Provide the (x, y) coordinate of the cell's center where the given text is located.  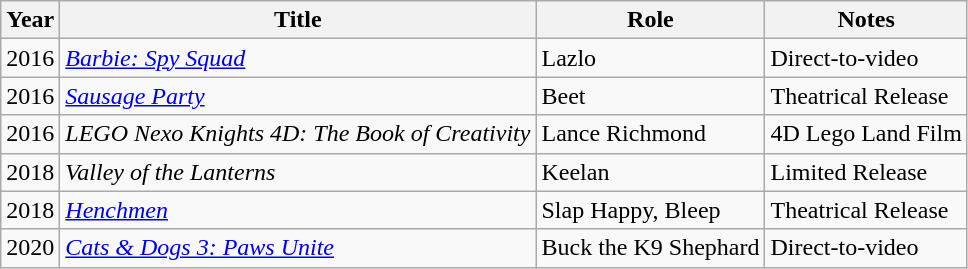
Year (30, 20)
Barbie: Spy Squad (298, 58)
Beet (650, 96)
Cats & Dogs 3: Paws Unite (298, 248)
Sausage Party (298, 96)
Buck the K9 Shephard (650, 248)
Role (650, 20)
Valley of the Lanterns (298, 172)
4D Lego Land Film (866, 134)
Title (298, 20)
Lance Richmond (650, 134)
Lazlo (650, 58)
Keelan (650, 172)
Notes (866, 20)
Slap Happy, Bleep (650, 210)
2020 (30, 248)
LEGO Nexo Knights 4D: The Book of Creativity (298, 134)
Henchmen (298, 210)
Limited Release (866, 172)
